Scan for the cell matching the given text and deliver its [x, y] coordinate at center. 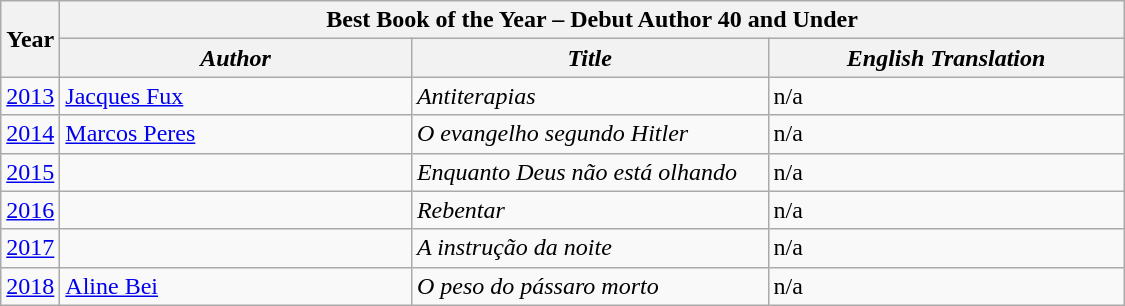
Antiterapias [590, 96]
Title [590, 58]
English Translation [946, 58]
Rebentar [590, 210]
2017 [30, 248]
Best Book of the Year – Debut Author 40 and Under [592, 20]
2018 [30, 286]
2015 [30, 172]
2013 [30, 96]
Year [30, 39]
2016 [30, 210]
Jacques Fux [236, 96]
Enquanto Deus não está olhando [590, 172]
Author [236, 58]
2014 [30, 134]
O peso do pássaro morto [590, 286]
Marcos Peres [236, 134]
A instrução da noite [590, 248]
Aline Bei [236, 286]
O evangelho segundo Hitler [590, 134]
